Pinpoint the cell where the given text exists, returning its [X, Y] midpoint coordinate. 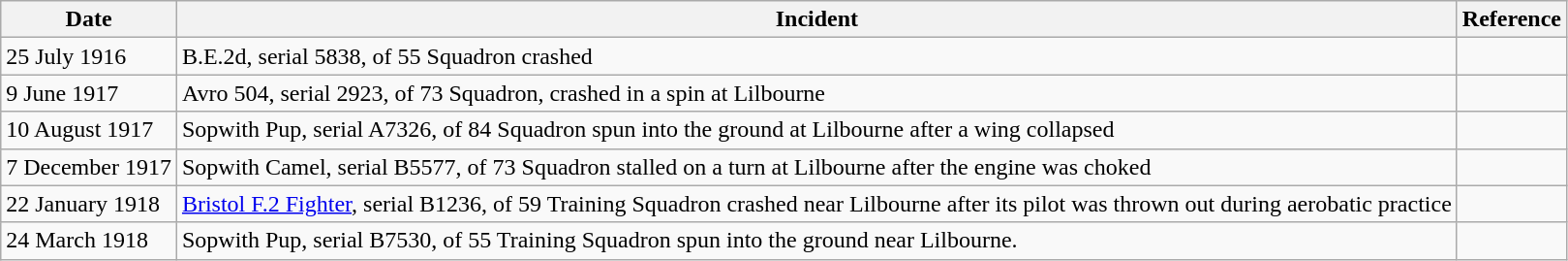
Sopwith Pup, serial A7326, of 84 Squadron spun into the ground at Lilbourne after a wing collapsed [816, 130]
B.E.2d, serial 5838, of 55 Squadron crashed [816, 56]
7 December 1917 [89, 167]
25 July 1916 [89, 56]
24 March 1918 [89, 241]
Reference [1511, 19]
10 August 1917 [89, 130]
Sopwith Camel, serial B5577, of 73 Squadron stalled on a turn at Lilbourne after the engine was choked [816, 167]
Incident [816, 19]
Sopwith Pup, serial B7530, of 55 Training Squadron spun into the ground near Lilbourne. [816, 241]
9 June 1917 [89, 93]
Bristol F.2 Fighter, serial B1236, of 59 Training Squadron crashed near Lilbourne after its pilot was thrown out during aerobatic practice [816, 204]
Date [89, 19]
Avro 504, serial 2923, of 73 Squadron, crashed in a spin at Lilbourne [816, 93]
22 January 1918 [89, 204]
